Search for the cell housing the specified text and yield its (X, Y) center coordinate. 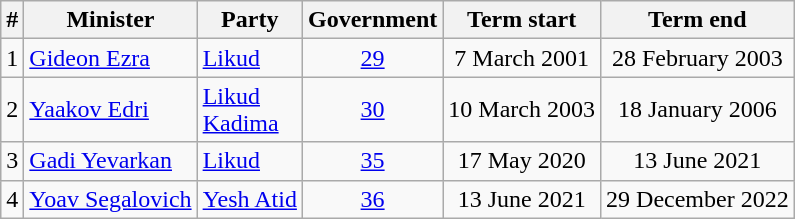
Government (372, 20)
Term end (698, 20)
17 May 2020 (522, 161)
18 January 2006 (698, 110)
2 (12, 110)
Term start (522, 20)
10 March 2003 (522, 110)
Gadi Yevarkan (110, 161)
Yoav Segalovich (110, 199)
3 (12, 161)
Minister (110, 20)
7 March 2001 (522, 58)
LikudKadima (250, 110)
28 February 2003 (698, 58)
30 (372, 110)
Yesh Atid (250, 199)
29 (372, 58)
36 (372, 199)
29 December 2022 (698, 199)
Yaakov Edri (110, 110)
1 (12, 58)
Party (250, 20)
Gideon Ezra (110, 58)
# (12, 20)
4 (12, 199)
35 (372, 161)
